For the text-containing cell, return its midpoint in [X, Y] coordinate format. 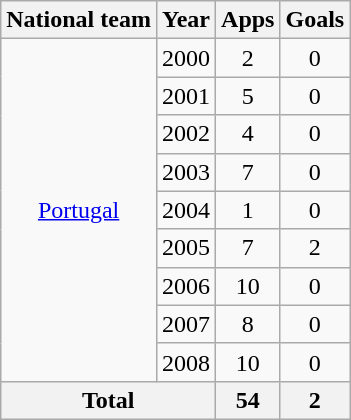
Total [108, 400]
Portugal [79, 210]
Apps [248, 20]
8 [248, 324]
National team [79, 20]
5 [248, 96]
2005 [186, 248]
2004 [186, 210]
2001 [186, 96]
2002 [186, 134]
4 [248, 134]
2008 [186, 362]
2007 [186, 324]
2003 [186, 172]
1 [248, 210]
2000 [186, 58]
54 [248, 400]
Goals [315, 20]
Year [186, 20]
2006 [186, 286]
